Capture the cell that displays the provided text and extract its (X, Y) central coordinate. 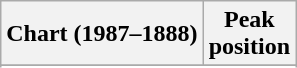
Peakposition (249, 34)
Chart (1987–1888) (102, 34)
